Output the (x, y) coordinate of the center of the cell containing the given text.  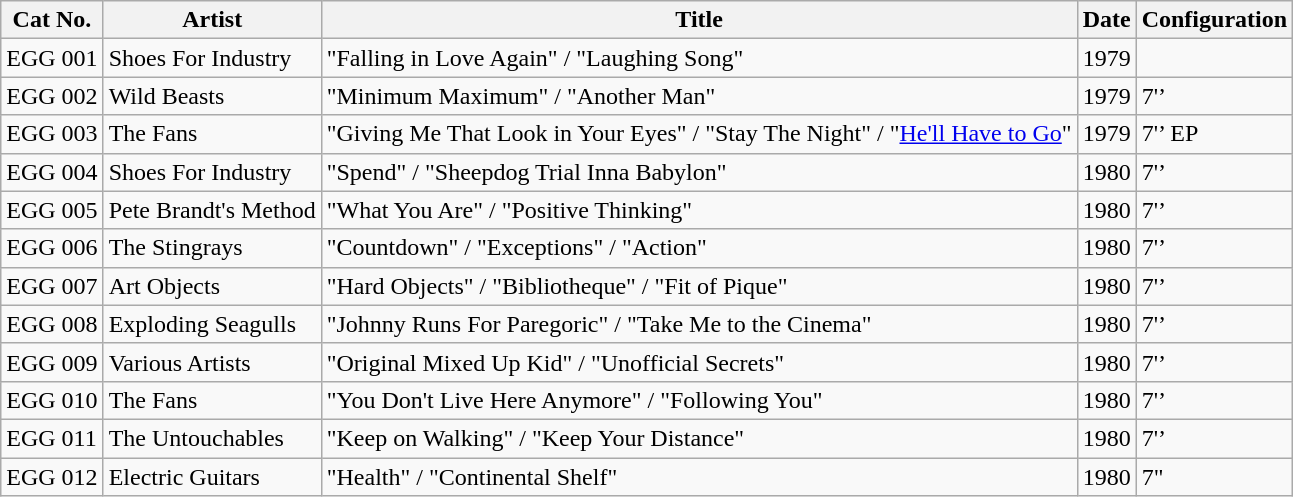
EGG 010 (52, 400)
EGG 011 (52, 438)
"Original Mixed Up Kid" / "Unofficial Secrets" (699, 362)
Exploding Seagulls (212, 324)
EGG 004 (52, 172)
Pete Brandt's Method (212, 210)
EGG 012 (52, 477)
Configuration (1214, 20)
7'’ EP (1214, 134)
"Johnny Runs For Paregoric" / "Take Me to the Cinema" (699, 324)
"Minimum Maximum" / "Another Man" (699, 96)
Various Artists (212, 362)
"Giving Me That Look in Your Eyes" / "Stay The Night" / "He'll Have to Go" (699, 134)
"Countdown" / "Exceptions" / "Action" (699, 248)
Electric Guitars (212, 477)
"You Don't Live Here Anymore" / "Following You" (699, 400)
EGG 009 (52, 362)
The Stingrays (212, 248)
"Spend" / "Sheepdog Trial Inna Babylon" (699, 172)
EGG 001 (52, 58)
Wild Beasts (212, 96)
EGG 006 (52, 248)
The Untouchables (212, 438)
"What You Are" / "Positive Thinking" (699, 210)
Title (699, 20)
Cat No. (52, 20)
EGG 005 (52, 210)
"Health" / "Continental Shelf" (699, 477)
EGG 008 (52, 324)
Artist (212, 20)
"Hard Objects" / "Bibliotheque" / "Fit of Pique" (699, 286)
EGG 003 (52, 134)
Art Objects (212, 286)
"Falling in Love Again" / "Laughing Song" (699, 58)
Date (1106, 20)
EGG 007 (52, 286)
"Keep on Walking" / "Keep Your Distance" (699, 438)
EGG 002 (52, 96)
7" (1214, 477)
